For the text-containing cell, return its midpoint in (x, y) coordinate format. 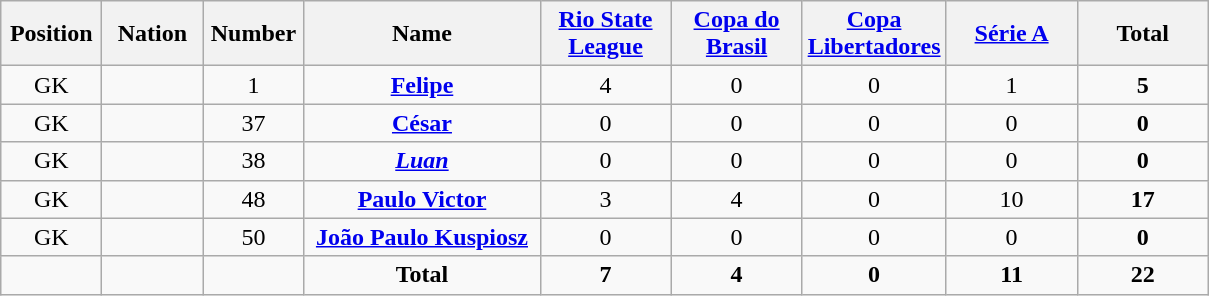
João Paulo Kuspiosz (422, 237)
Copa Libertadores (874, 34)
Position (52, 34)
7 (606, 275)
48 (254, 199)
Série A (1012, 34)
50 (254, 237)
38 (254, 161)
5 (1142, 85)
César (422, 123)
Felipe (422, 85)
37 (254, 123)
Luan (422, 161)
11 (1012, 275)
Number (254, 34)
10 (1012, 199)
Copa do Brasil (736, 34)
22 (1142, 275)
Name (422, 34)
Paulo Victor (422, 199)
Nation (152, 34)
17 (1142, 199)
3 (606, 199)
Rio State League (606, 34)
